For the text-containing cell, return its midpoint in [X, Y] coordinate format. 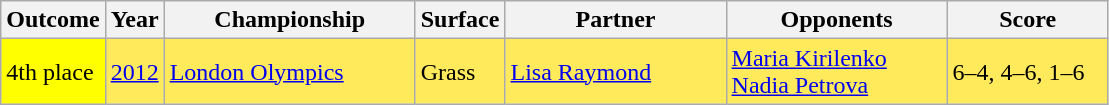
Year [134, 20]
Grass [460, 72]
Outcome [53, 20]
Partner [616, 20]
6–4, 4–6, 1–6 [1028, 72]
Surface [460, 20]
4th place [53, 72]
Opponents [836, 20]
2012 [134, 72]
Maria Kirilenko Nadia Petrova [836, 72]
Score [1028, 20]
London Olympics [290, 72]
Championship [290, 20]
Lisa Raymond [616, 72]
